From the cell containing the given text, extract its center point as [X, Y] coordinate. 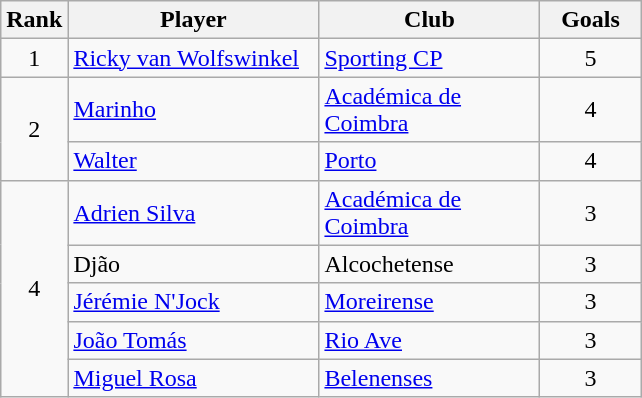
Walter [194, 161]
João Tomás [194, 340]
1 [34, 58]
Jérémie N'Jock [194, 302]
5 [590, 58]
Rank [34, 20]
Moreirense [430, 302]
Club [430, 20]
Adrien Silva [194, 212]
Ricky van Wolfswinkel [194, 58]
Player [194, 20]
Marinho [194, 110]
Belenenses [430, 378]
Miguel Rosa [194, 378]
Porto [430, 161]
Djão [194, 264]
2 [34, 128]
Goals [590, 20]
Alcochetense [430, 264]
Sporting CP [430, 58]
Rio Ave [430, 340]
